Output the (X, Y) coordinate of the center of the cell containing the given text.  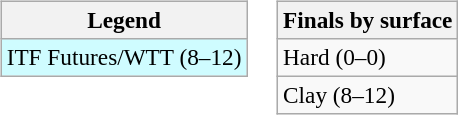
Finals by surface (368, 20)
Legend (124, 20)
Clay (8–12) (368, 95)
Hard (0–0) (368, 57)
ITF Futures/WTT (8–12) (124, 57)
